Output the [x, y] coordinate of the center of the cell containing the given text.  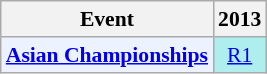
R1 [240, 55]
Asian Championships [107, 55]
2013 [240, 19]
Event [107, 19]
